Detect which cell encompasses the target text, then output its [X, Y] center coordinate. 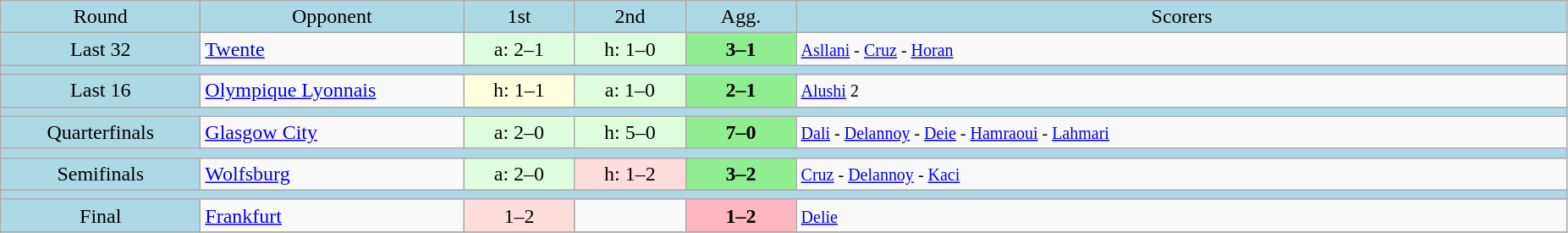
h: 1–2 [630, 174]
1st [520, 17]
h: 5–0 [630, 132]
Frankfurt [332, 215]
Last 16 [101, 91]
3–1 [741, 49]
Delie [1181, 215]
Final [101, 215]
Agg. [741, 17]
a: 1–0 [630, 91]
Asllani - Cruz - Horan [1181, 49]
Quarterfinals [101, 132]
h: 1–0 [630, 49]
7–0 [741, 132]
Opponent [332, 17]
2nd [630, 17]
Cruz - Delannoy - Kaci [1181, 174]
Olympique Lyonnais [332, 91]
Last 32 [101, 49]
h: 1–1 [520, 91]
Glasgow City [332, 132]
3–2 [741, 174]
Wolfsburg [332, 174]
Round [101, 17]
Scorers [1181, 17]
Alushi 2 [1181, 91]
Dali - Delannoy - Deie - Hamraoui - Lahmari [1181, 132]
Twente [332, 49]
2–1 [741, 91]
Semifinals [101, 174]
a: 2–1 [520, 49]
